From the cell containing the given text, extract its center point as (x, y) coordinate. 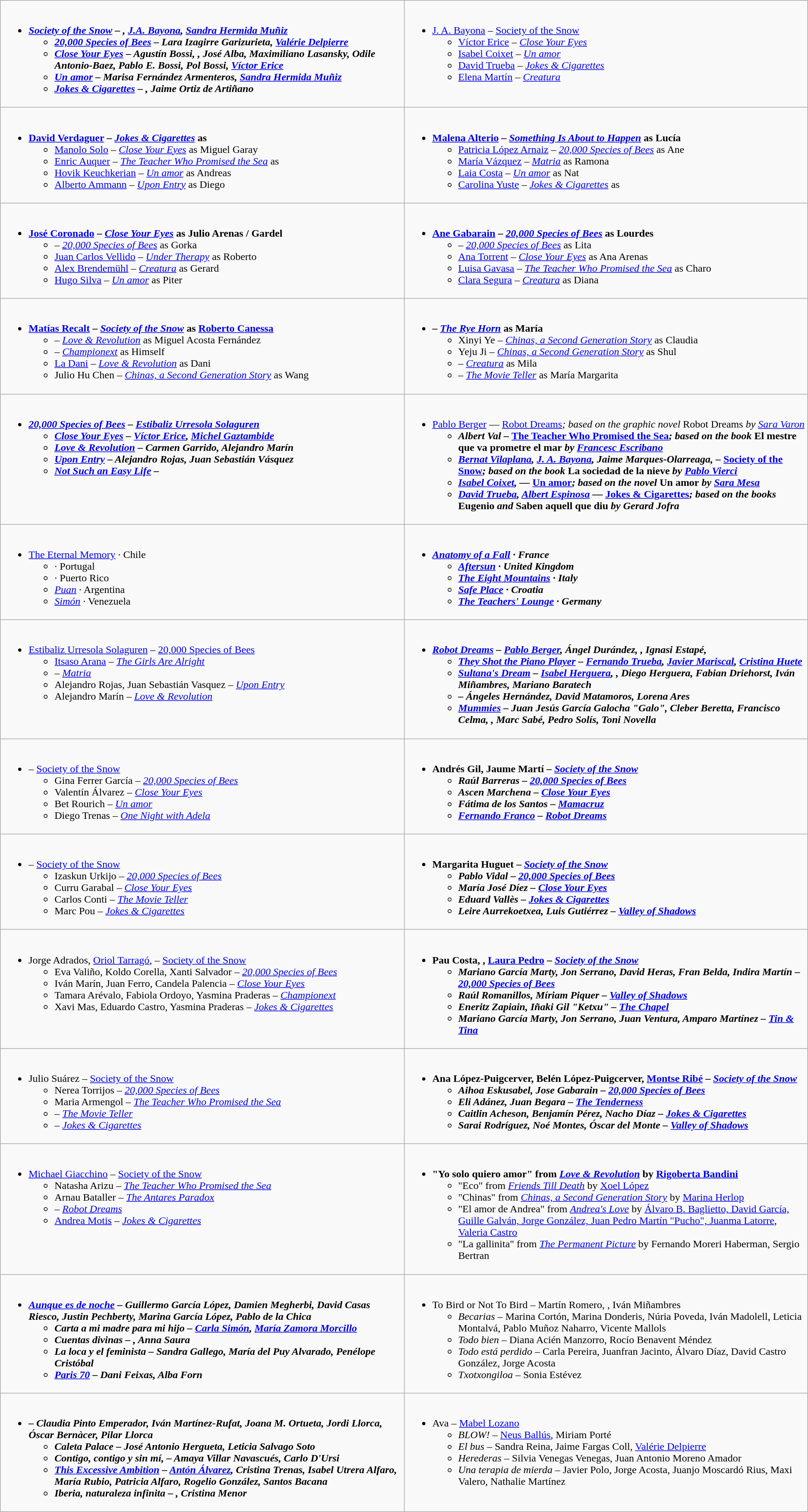
Anatomy of a Fall · FranceAftersun · United KingdomThe Eight Mountains · ItalySafe Place · CroatiaThe Teachers' Lounge · Germany (606, 572)
J. A. Bayona – Society of the SnowVíctor Erice – Close Your EyesIsabel Coixet – Un amorDavid Trueba – Jokes & CigarettesElena Martín – Creatura (606, 54)
The Eternal Memory · Chile · Portugal · Puerto RicoPuan · ArgentinaSimón · Venezuela (202, 572)
